Extract the [x, y] coordinate from the center of the cell holding the provided text.  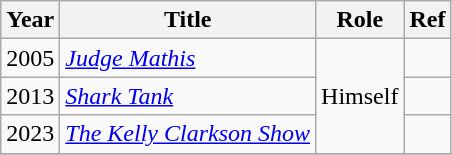
Year [30, 20]
2023 [30, 134]
Title [188, 20]
Ref [428, 20]
Judge Mathis [188, 58]
2013 [30, 96]
The Kelly Clarkson Show [188, 134]
2005 [30, 58]
Shark Tank [188, 96]
Role [360, 20]
Himself [360, 96]
